Determine the (x, y) coordinate at the center of the cell enclosing the given text.  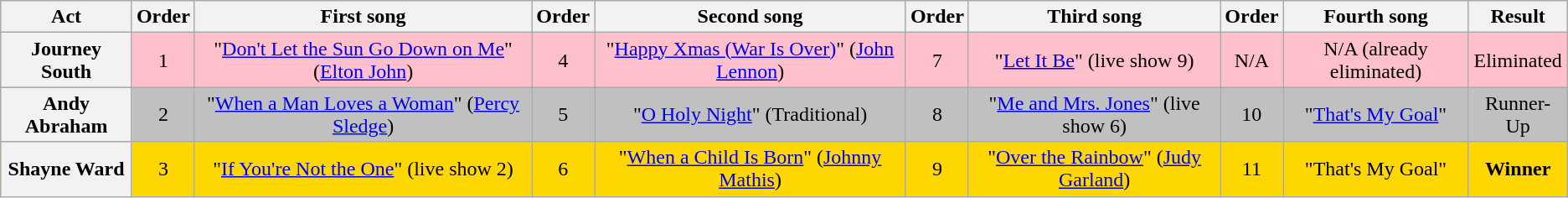
4 (563, 60)
11 (1251, 169)
3 (162, 169)
"O Holy Night" (Traditional) (750, 114)
Fourth song (1375, 17)
2 (162, 114)
N/A (already eliminated) (1375, 60)
N/A (1251, 60)
"When a Man Loves a Woman" (Percy Sledge) (363, 114)
"If You're Not the One" (live show 2) (363, 169)
Andy Abraham (67, 114)
6 (563, 169)
Act (67, 17)
8 (936, 114)
First song (363, 17)
7 (936, 60)
"Over the Rainbow" (Judy Garland) (1094, 169)
9 (936, 169)
Third song (1094, 17)
Runner-Up (1518, 114)
1 (162, 60)
"Happy Xmas (War Is Over)" (John Lennon) (750, 60)
"Let It Be" (live show 9) (1094, 60)
"When a Child Is Born" (Johnny Mathis) (750, 169)
Winner (1518, 169)
Shayne Ward (67, 169)
Second song (750, 17)
Eliminated (1518, 60)
Result (1518, 17)
Journey South (67, 60)
"Don't Let the Sun Go Down on Me" (Elton John) (363, 60)
5 (563, 114)
"Me and Mrs. Jones" (live show 6) (1094, 114)
10 (1251, 114)
